Extract the [x, y] coordinate from the center of the cell holding the provided text.  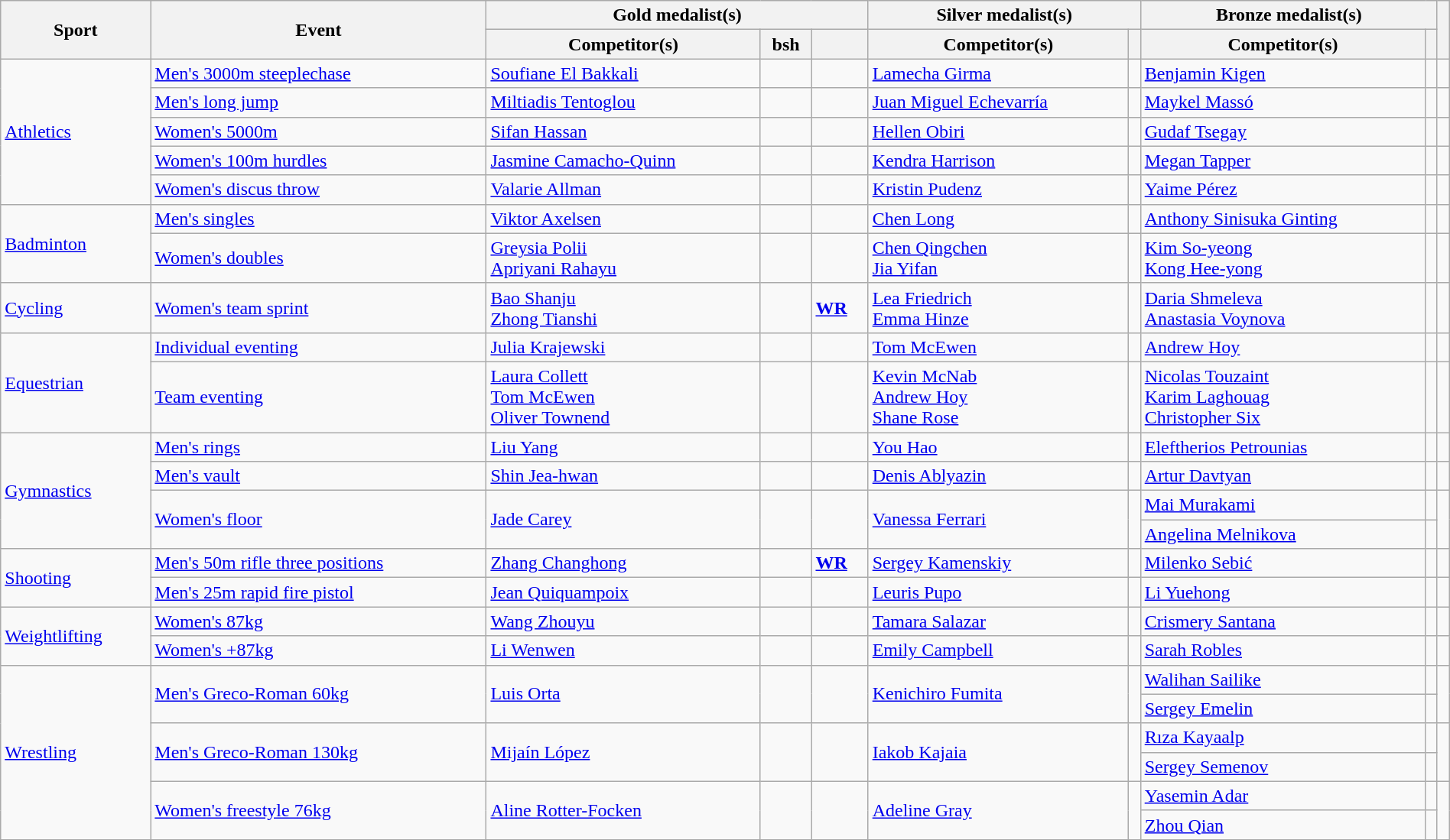
Greysia Polii Apriyani Rahayu [623, 258]
Cycling [76, 307]
Sergey Kamenskiy [998, 563]
Li Wenwen [623, 650]
Julia Krajewski [623, 347]
Leuris Pupo [998, 592]
Adeline Gray [998, 810]
Zhang Changhong [623, 563]
Kenichiro Fumita [998, 694]
bsh [786, 44]
Team eventing [318, 397]
Equestrian [76, 382]
Badminton [76, 243]
Kim So-yeong Kong Hee-yong [1283, 258]
Viktor Axelsen [623, 219]
Women's floor [318, 520]
Bronze medalist(s) [1289, 15]
Women's team sprint [318, 307]
Liu Yang [623, 447]
Rıza Kayaalp [1283, 738]
Jade Carey [623, 520]
Aline Rotter-Focken [623, 810]
Sifan Hassan [623, 131]
Anthony Sinisuka Ginting [1283, 219]
Denis Ablyazin [998, 476]
Women's freestyle 76kg [318, 810]
Individual eventing [318, 347]
Gold medalist(s) [678, 15]
Women's 5000m [318, 131]
Crismery Santana [1283, 621]
Nicolas TouzaintKarim LaghouagChristopher Six [1283, 397]
Chen Long [998, 219]
Milenko Sebić [1283, 563]
Shooting [76, 578]
Men's 50m rifle three positions [318, 563]
Shin Jea-hwan [623, 476]
Men's 25m rapid fire pistol [318, 592]
Soufiane El Bakkali [623, 73]
Jean Quiquampoix [623, 592]
Men's singles [318, 219]
You Hao [998, 447]
Sergey Emelin [1283, 709]
Walihan Sailike [1283, 679]
Zhou Qian [1283, 825]
Benjamin Kigen [1283, 73]
Weightlifting [76, 636]
Kristin Pudenz [998, 190]
Women's +87kg [318, 650]
Kendra Harrison [998, 161]
Sergey Semenov [1283, 767]
Women's 100m hurdles [318, 161]
Andrew Hoy [1283, 347]
Men's vault [318, 476]
Laura CollettTom McEwenOliver Townend [623, 397]
Li Yuehong [1283, 592]
Event [318, 30]
Silver medalist(s) [1004, 15]
Eleftherios Petrounias [1283, 447]
Lamecha Girma [998, 73]
Men's Greco-Roman 60kg [318, 694]
Gudaf Tsegay [1283, 131]
Tom McEwen [998, 347]
Megan Tapper [1283, 161]
Chen Qingchen Jia Yifan [998, 258]
Men's long jump [318, 102]
Women's discus throw [318, 190]
Jasmine Camacho-Quinn [623, 161]
Mijaín López [623, 752]
Valarie Allman [623, 190]
Women's doubles [318, 258]
Miltiadis Tentoglou [623, 102]
Mai Murakami [1283, 505]
Emily Campbell [998, 650]
Maykel Massó [1283, 102]
Women's 87kg [318, 621]
Sarah Robles [1283, 650]
Lea FriedrichEmma Hinze [998, 307]
Angelina Melnikova [1283, 534]
Bao ShanjuZhong Tianshi [623, 307]
Yaime Pérez [1283, 190]
Wang Zhouyu [623, 621]
Luis Orta [623, 694]
Kevin McNabAndrew HoyShane Rose [998, 397]
Yasemin Adar [1283, 796]
Men's 3000m steeplechase [318, 73]
Vanessa Ferrari [998, 520]
Juan Miguel Echevarría [998, 102]
Iakob Kajaia [998, 752]
Daria ShmelevaAnastasia Voynova [1283, 307]
Tamara Salazar [998, 621]
Artur Davtyan [1283, 476]
Gymnastics [76, 491]
Men's rings [318, 447]
Athletics [76, 131]
Sport [76, 30]
Men's Greco-Roman 130kg [318, 752]
Hellen Obiri [998, 131]
Wrestling [76, 752]
